Find where the given text appears and provide that cell's center as (X, Y) coordinate. 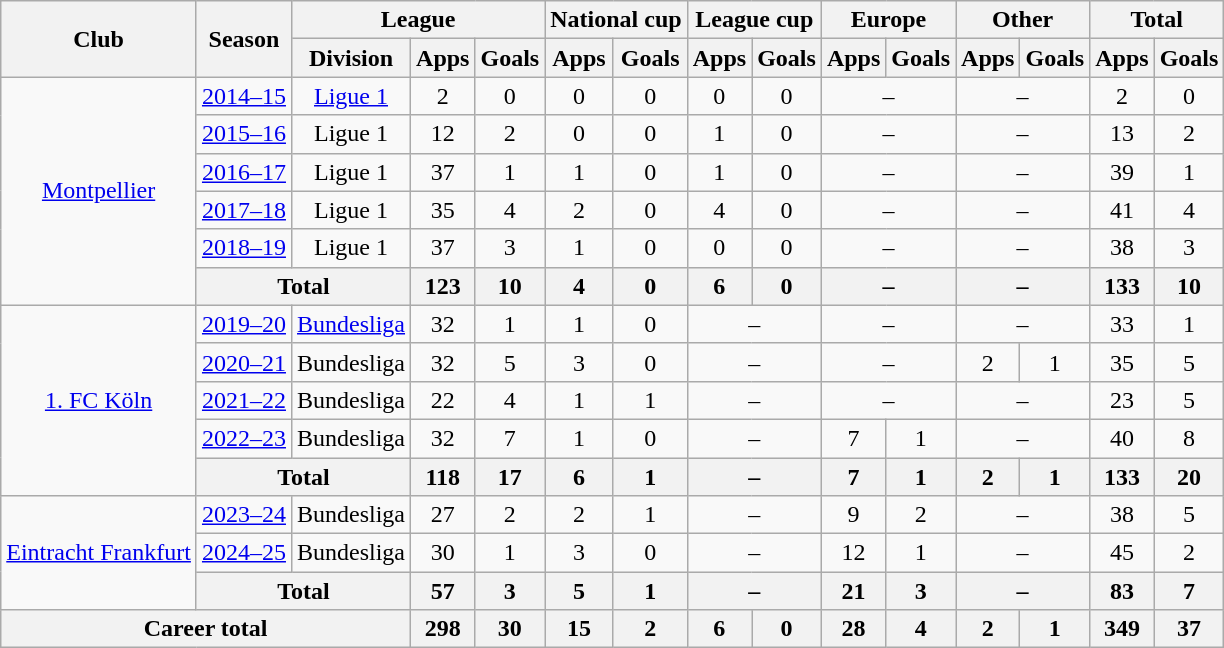
20 (1189, 477)
17 (510, 477)
2017–18 (244, 210)
298 (443, 629)
2016–17 (244, 172)
9 (853, 515)
349 (1122, 629)
118 (443, 477)
40 (1122, 438)
National cup (616, 20)
2021–22 (244, 400)
League cup (754, 20)
Europe (888, 20)
Division (350, 58)
Eintracht Frankfurt (99, 553)
39 (1122, 172)
27 (443, 515)
Montpellier (99, 191)
8 (1189, 438)
1. FC Köln (99, 400)
45 (1122, 553)
21 (853, 591)
57 (443, 591)
League (418, 20)
Other (1023, 20)
2018–19 (244, 248)
2014–15 (244, 96)
Season (244, 39)
2020–21 (244, 362)
28 (853, 629)
15 (579, 629)
23 (1122, 400)
2019–20 (244, 324)
22 (443, 400)
13 (1122, 134)
123 (443, 286)
33 (1122, 324)
2015–16 (244, 134)
41 (1122, 210)
2022–23 (244, 438)
2024–25 (244, 553)
Career total (206, 629)
Club (99, 39)
2023–24 (244, 515)
83 (1122, 591)
